Pinpoint the cell where the given text exists, returning its [x, y] midpoint coordinate. 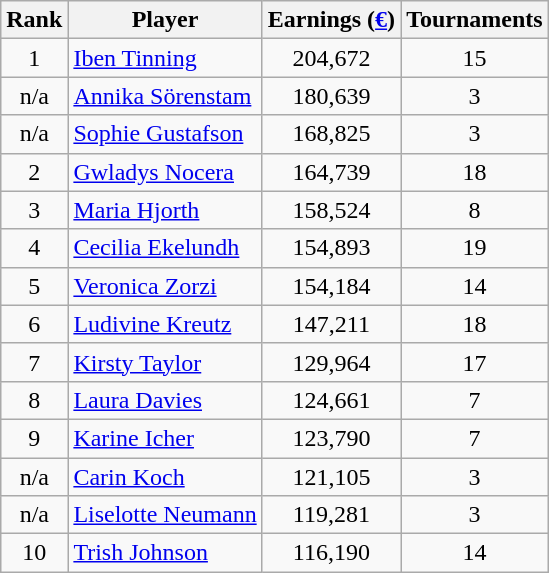
116,190 [331, 553]
Gwladys Nocera [165, 172]
Trish Johnson [165, 553]
Cecilia Ekelundh [165, 248]
17 [475, 362]
Maria Hjorth [165, 210]
Annika Sörenstam [165, 96]
180,639 [331, 96]
Laura Davies [165, 400]
2 [34, 172]
Sophie Gustafson [165, 134]
Iben Tinning [165, 58]
147,211 [331, 324]
164,739 [331, 172]
Carin Koch [165, 477]
154,893 [331, 248]
Karine Icher [165, 438]
Veronica Zorzi [165, 286]
9 [34, 438]
Ludivine Kreutz [165, 324]
15 [475, 58]
129,964 [331, 362]
121,105 [331, 477]
154,184 [331, 286]
4 [34, 248]
Rank [34, 20]
5 [34, 286]
Kirsty Taylor [165, 362]
119,281 [331, 515]
1 [34, 58]
Player [165, 20]
6 [34, 324]
123,790 [331, 438]
204,672 [331, 58]
158,524 [331, 210]
124,661 [331, 400]
Tournaments [475, 20]
19 [475, 248]
Earnings (€) [331, 20]
Liselotte Neumann [165, 515]
10 [34, 553]
168,825 [331, 134]
